Return (x, y) of the center of cell containing provided text 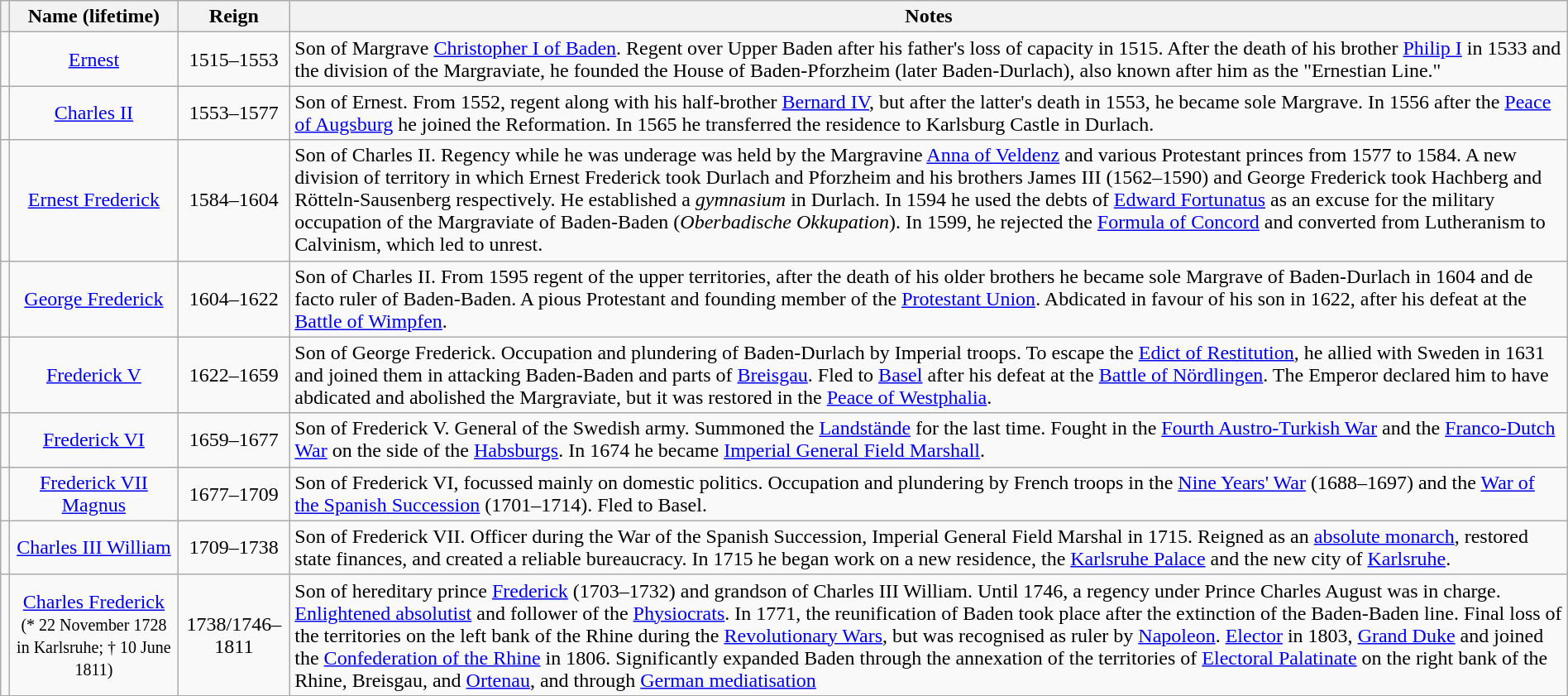
Charles II (94, 113)
Reign (234, 17)
Ernest (94, 60)
Name (lifetime) (94, 17)
1677–1709 (234, 493)
Charles III William (94, 548)
Charles Frederick(* 22 November 1728 in Karlsruhe; † 10 June 1811) (94, 635)
1584–1604 (234, 200)
George Frederick (94, 299)
1738/1746–1811 (234, 635)
Ernest Frederick (94, 200)
Frederick VII Magnus (94, 493)
1515–1553 (234, 60)
Frederick VI (94, 440)
Notes (929, 17)
1659–1677 (234, 440)
1709–1738 (234, 548)
1553–1577 (234, 113)
1622–1659 (234, 375)
Frederick V (94, 375)
1604–1622 (234, 299)
